Determine the [x, y] coordinate at the center of the cell enclosing the given text.  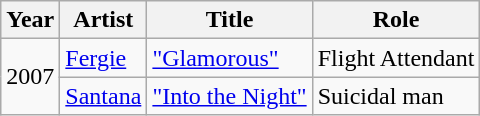
Title [230, 20]
Santana [104, 96]
Artist [104, 20]
Suicidal man [396, 96]
2007 [30, 77]
Flight Attendant [396, 58]
Year [30, 20]
Role [396, 20]
"Into the Night" [230, 96]
Fergie [104, 58]
"Glamorous" [230, 58]
